Return the (X, Y) coordinate for the center point of the cell that contains the specified text.  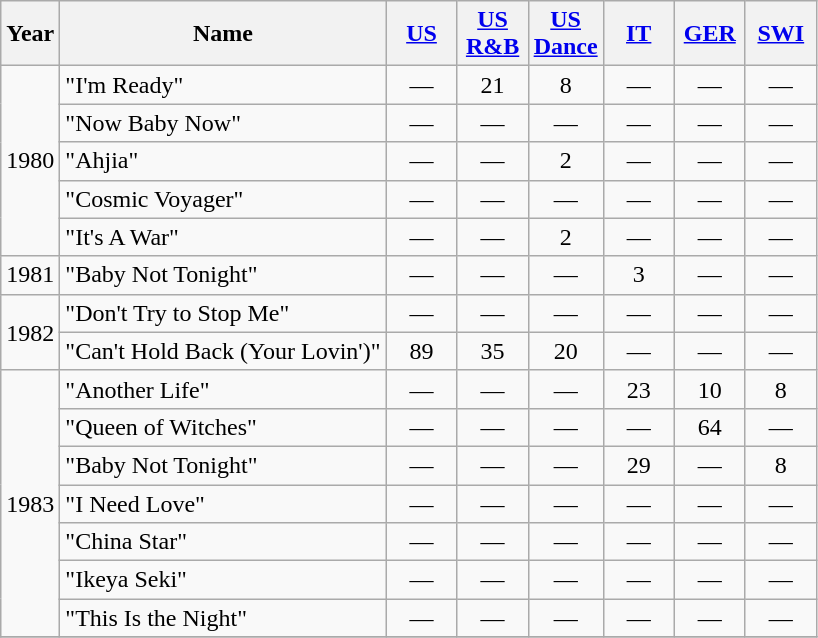
1981 (30, 275)
"I'm Ready" (223, 85)
IT (638, 34)
3 (638, 275)
10 (710, 389)
35 (492, 351)
SWI (780, 34)
"Now Baby Now" (223, 123)
23 (638, 389)
USR&B (492, 34)
20 (566, 351)
"Queen of Witches" (223, 427)
Year (30, 34)
"This Is the Night" (223, 618)
21 (492, 85)
1980 (30, 161)
"China Star" (223, 542)
"It's A War" (223, 237)
USDance (566, 34)
"Ahjia" (223, 161)
89 (422, 351)
"I Need Love" (223, 503)
Name (223, 34)
"Another Life" (223, 389)
GER (710, 34)
"Cosmic Voyager" (223, 199)
"Can't Hold Back (Your Lovin')" (223, 351)
"Ikeya Seki" (223, 580)
64 (710, 427)
1983 (30, 503)
1982 (30, 332)
"Don't Try to Stop Me" (223, 313)
29 (638, 465)
US (422, 34)
